Return (X, Y) of the center of cell containing provided text 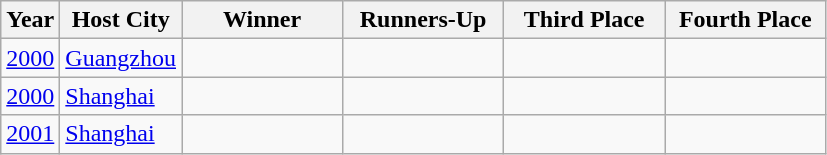
Runners-Up (424, 20)
Guangzhou (121, 58)
Host City (121, 20)
Fourth Place (746, 20)
Third Place (584, 20)
2001 (30, 134)
Year (30, 20)
Winner (262, 20)
